Return (X, Y) of the center of cell containing provided text 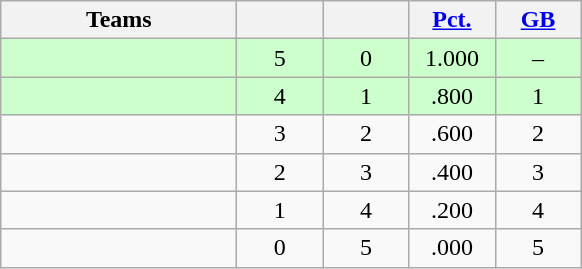
1.000 (452, 58)
Pct. (452, 20)
Teams (119, 20)
.200 (452, 210)
.400 (452, 172)
.000 (452, 248)
.600 (452, 134)
GB (538, 20)
– (538, 58)
.800 (452, 96)
